Find where the given text appears and provide that cell's center as (x, y) coordinate. 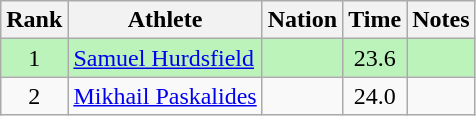
Nation (302, 20)
Time (375, 20)
23.6 (375, 58)
Samuel Hurdsfield (165, 58)
Notes (441, 20)
2 (34, 96)
Athlete (165, 20)
1 (34, 58)
Rank (34, 20)
Mikhail Paskalides (165, 96)
24.0 (375, 96)
